Search for the cell housing the specified text and yield its (x, y) center coordinate. 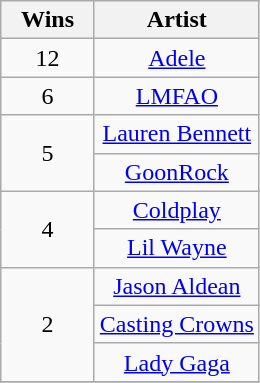
Adele (176, 58)
Casting Crowns (176, 324)
Lady Gaga (176, 362)
Lil Wayne (176, 248)
Wins (48, 20)
2 (48, 324)
Artist (176, 20)
4 (48, 229)
5 (48, 153)
GoonRock (176, 172)
Lauren Bennett (176, 134)
Jason Aldean (176, 286)
LMFAO (176, 96)
Coldplay (176, 210)
12 (48, 58)
6 (48, 96)
